Extract the (X, Y) coordinate from the center of the cell holding the provided text.  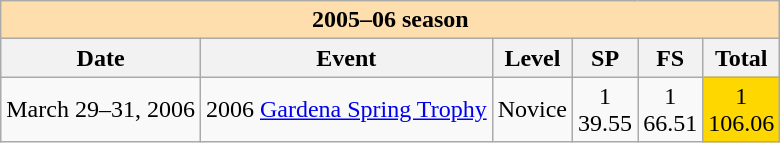
SP (606, 58)
2005–06 season (390, 20)
FS (670, 58)
2006 Gardena Spring Trophy (346, 110)
Level (532, 58)
139.55 (606, 110)
166.51 (670, 110)
Total (742, 58)
1106.06 (742, 110)
Date (101, 58)
March 29–31, 2006 (101, 110)
Novice (532, 110)
Event (346, 58)
